Return (X, Y) of the center of cell containing provided text 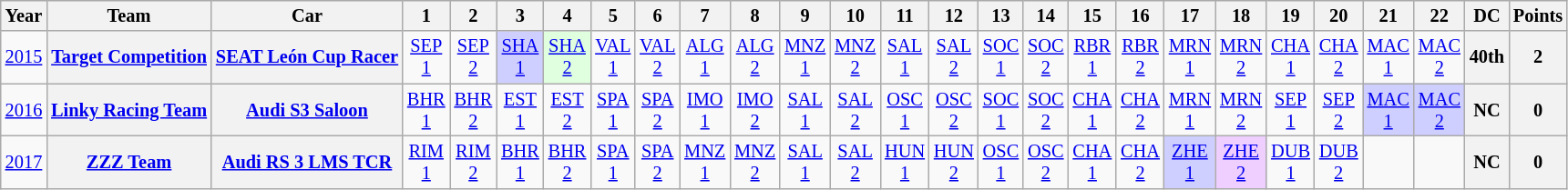
Points (1538, 15)
19 (1290, 15)
18 (1241, 15)
RBR1 (1091, 57)
20 (1339, 15)
Car (307, 15)
DUB1 (1290, 162)
2015 (24, 57)
RIM1 (426, 162)
SHA2 (568, 57)
SEAT León Cup Racer (307, 57)
SHA1 (520, 57)
EST1 (520, 110)
12 (954, 15)
13 (1000, 15)
DC (1487, 15)
16 (1141, 15)
21 (1389, 15)
ZZZ Team (129, 162)
5 (612, 15)
2017 (24, 162)
VAL2 (658, 57)
ZHE2 (1241, 162)
ALG2 (754, 57)
17 (1190, 15)
9 (805, 15)
IMO1 (705, 110)
Audi S3 Saloon (307, 110)
1 (426, 15)
2016 (24, 110)
3 (520, 15)
6 (658, 15)
15 (1091, 15)
10 (855, 15)
22 (1440, 15)
4 (568, 15)
8 (754, 15)
IMO2 (754, 110)
HUN1 (905, 162)
Audi RS 3 LMS TCR (307, 162)
Linky Racing Team (129, 110)
DUB2 (1339, 162)
RIM2 (474, 162)
7 (705, 15)
Team (129, 15)
40th (1487, 57)
Year (24, 15)
11 (905, 15)
EST2 (568, 110)
14 (1046, 15)
ALG1 (705, 57)
HUN2 (954, 162)
Target Competition (129, 57)
ZHE1 (1190, 162)
VAL1 (612, 57)
RBR2 (1141, 57)
